Detect which cell encompasses the target text, then output its (X, Y) center coordinate. 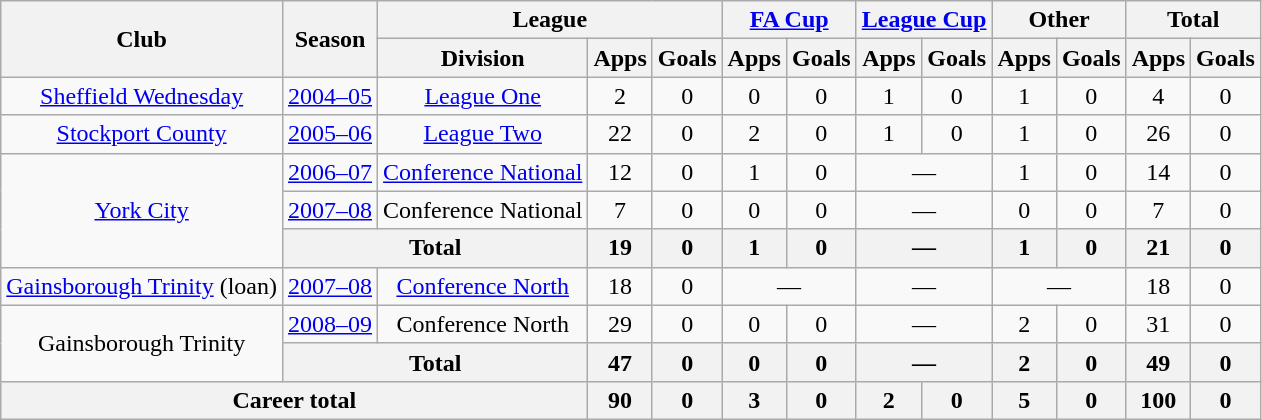
90 (620, 400)
2006–07 (330, 172)
Club (142, 39)
Stockport County (142, 134)
Gainsborough Trinity (loan) (142, 286)
2004–05 (330, 96)
29 (620, 324)
FA Cup (789, 20)
League (550, 20)
Season (330, 39)
League Cup (924, 20)
2008–09 (330, 324)
31 (1158, 324)
21 (1158, 248)
League Two (483, 134)
100 (1158, 400)
19 (620, 248)
Career total (294, 400)
Gainsborough Trinity (142, 343)
Division (483, 58)
Other (1059, 20)
York City (142, 210)
26 (1158, 134)
3 (754, 400)
49 (1158, 362)
2005–06 (330, 134)
4 (1158, 96)
47 (620, 362)
12 (620, 172)
22 (620, 134)
Sheffield Wednesday (142, 96)
League One (483, 96)
14 (1158, 172)
5 (1024, 400)
